Search for the cell housing the specified text and yield its [x, y] center coordinate. 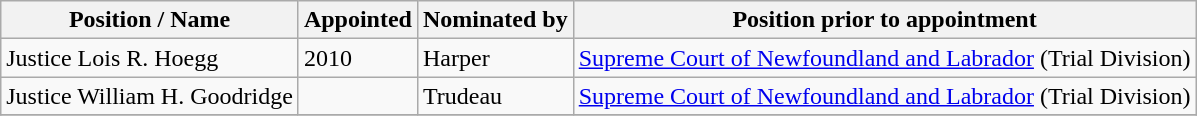
Justice William H. Goodridge [150, 96]
Nominated by [495, 20]
Harper [495, 58]
Justice Lois R. Hoegg [150, 58]
Trudeau [495, 96]
Position / Name [150, 20]
2010 [358, 58]
Appointed [358, 20]
Position prior to appointment [884, 20]
